Pinpoint the cell where the given text exists, returning its (x, y) midpoint coordinate. 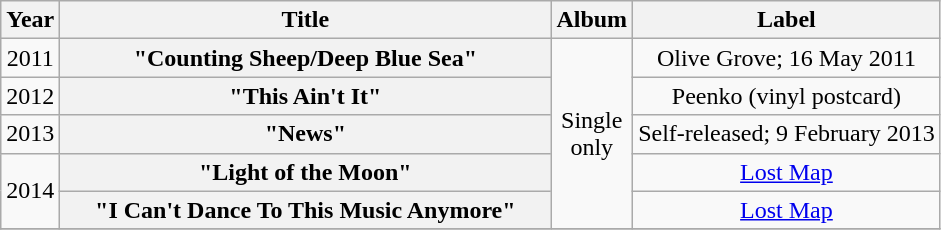
Singleonly (592, 134)
Label (787, 20)
2012 (30, 96)
Peenko (vinyl postcard) (787, 96)
Title (306, 20)
"News" (306, 134)
"Counting Sheep/Deep Blue Sea" (306, 58)
"I Can't Dance To This Music Anymore" (306, 210)
Olive Grove; 16 May 2011 (787, 58)
Self-released; 9 February 2013 (787, 134)
"This Ain't It" (306, 96)
2014 (30, 191)
2011 (30, 58)
Album (592, 20)
2013 (30, 134)
"Light of the Moon" (306, 172)
Year (30, 20)
